Capture the cell that displays the provided text and extract its (X, Y) central coordinate. 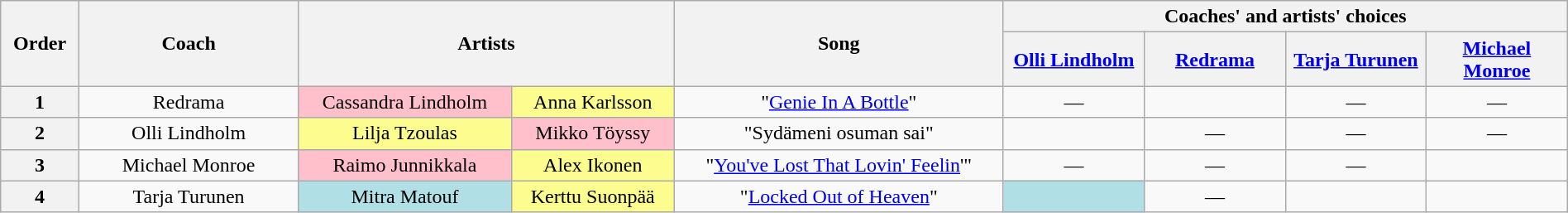
Alex Ikonen (592, 165)
"Sydämeni osuman sai" (839, 133)
Coaches' and artists' choices (1285, 17)
Artists (486, 43)
4 (40, 196)
Cassandra Lindholm (405, 102)
2 (40, 133)
Order (40, 43)
Kerttu Suonpää (592, 196)
Coach (189, 43)
Song (839, 43)
1 (40, 102)
Anna Karlsson (592, 102)
3 (40, 165)
"Genie In A Bottle" (839, 102)
Mitra Matouf (405, 196)
Lilja Tzoulas (405, 133)
Raimo Junnikkala (405, 165)
"You've Lost That Lovin' Feelin'" (839, 165)
Mikko Töyssy (592, 133)
"Locked Out of Heaven" (839, 196)
